Detect which cell encompasses the target text, then output its (x, y) center coordinate. 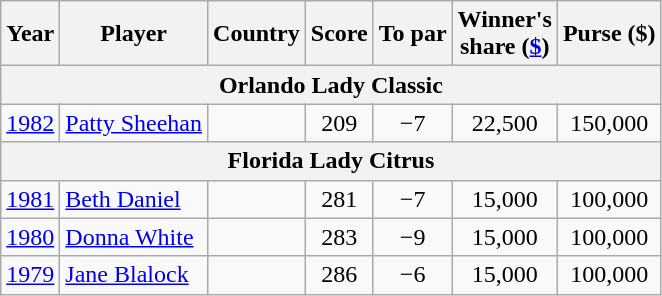
−9 (412, 237)
1981 (30, 199)
283 (339, 237)
Florida Lady Citrus (331, 161)
Year (30, 34)
Player (134, 34)
286 (339, 275)
1980 (30, 237)
281 (339, 199)
Country (257, 34)
1979 (30, 275)
Beth Daniel (134, 199)
150,000 (609, 123)
Winner'sshare ($) (504, 34)
Donna White (134, 237)
209 (339, 123)
Purse ($) (609, 34)
−6 (412, 275)
Orlando Lady Classic (331, 85)
22,500 (504, 123)
Jane Blalock (134, 275)
Score (339, 34)
1982 (30, 123)
Patty Sheehan (134, 123)
To par (412, 34)
